From the cell containing the given text, extract its center point as (x, y) coordinate. 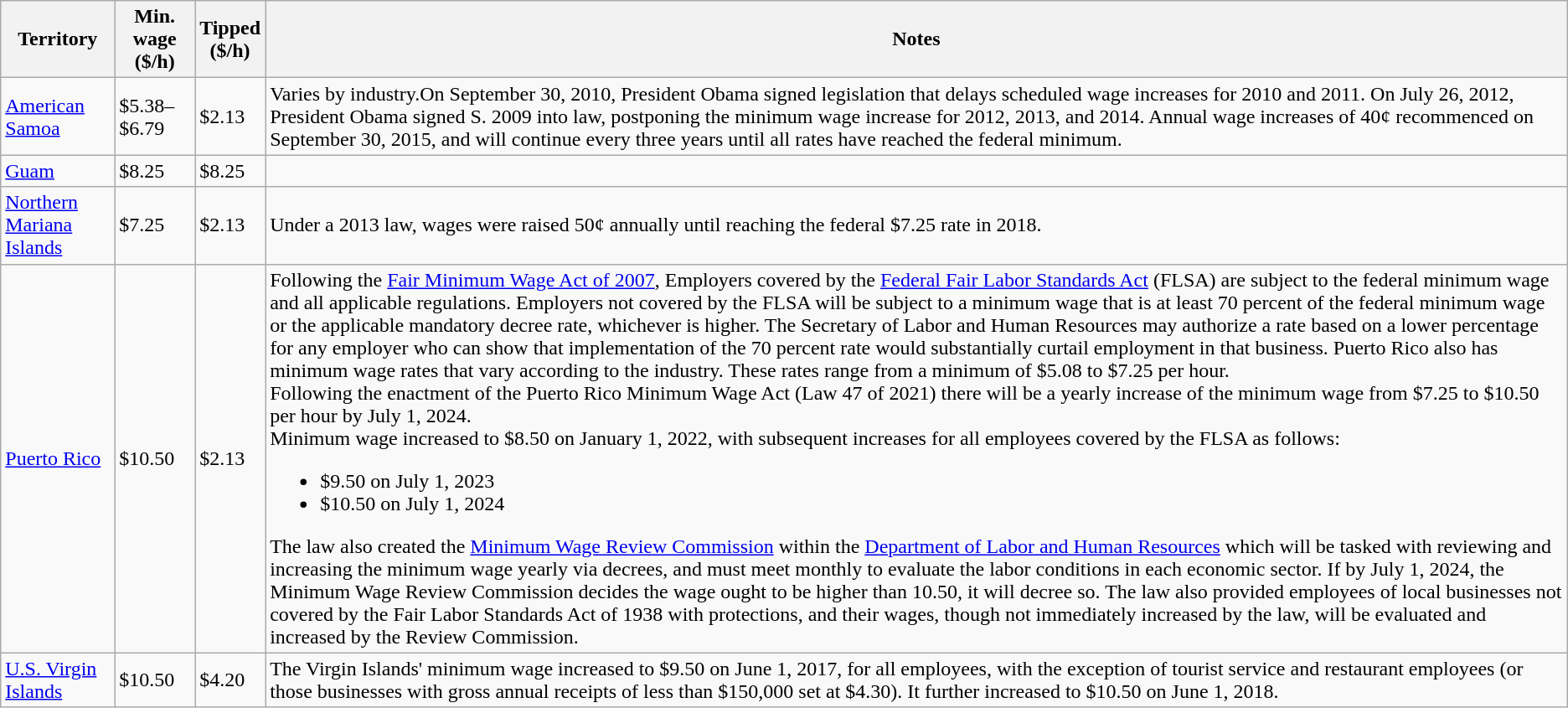
U.S. Virgin Islands (58, 680)
Territory (58, 39)
Notes (916, 39)
Min. wage ($/h) (155, 39)
Puerto Rico (58, 458)
American Samoa (58, 116)
Under a 2013 law, wages were raised 50¢ annually until reaching the federal $7.25 rate in 2018. (916, 225)
$4.20 (230, 680)
$7.25 (155, 225)
Guam (58, 171)
Northern Mariana Islands (58, 225)
Tipped($/h) (230, 39)
$5.38–$6.79 (155, 116)
